Extract the (X, Y) coordinate from the center of the cell holding the provided text.  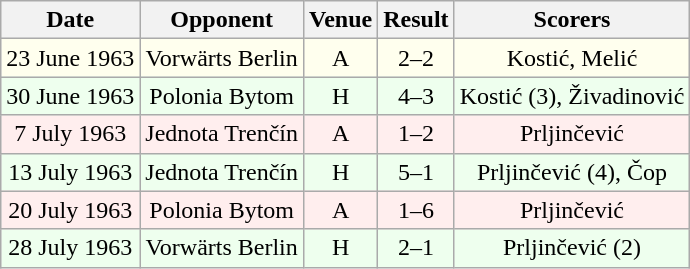
Venue (341, 20)
7 July 1963 (70, 134)
Scorers (572, 20)
23 June 1963 (70, 58)
30 June 1963 (70, 96)
1–2 (416, 134)
Date (70, 20)
13 July 1963 (70, 172)
1–6 (416, 210)
Opponent (222, 20)
Result (416, 20)
Kostić, Melić (572, 58)
20 July 1963 (70, 210)
4–3 (416, 96)
2–2 (416, 58)
5–1 (416, 172)
2–1 (416, 248)
Prljinčević (4), Čop (572, 172)
Kostić (3), Živadinović (572, 96)
28 July 1963 (70, 248)
Prljinčević (2) (572, 248)
